Scan for the cell matching the given text and deliver its [x, y] coordinate at center. 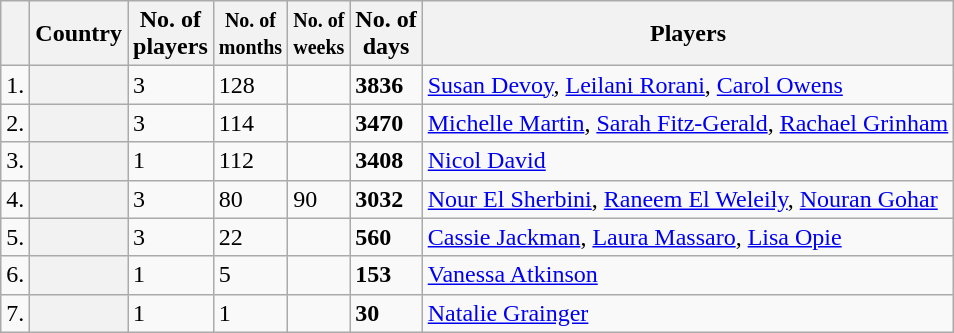
3836 [386, 85]
128 [250, 85]
Country [79, 34]
153 [386, 275]
4. [16, 199]
1. [16, 85]
22 [250, 237]
5. [16, 237]
No. ofweeks [319, 34]
Nour El Sherbini, Raneem El Weleily, Nouran Gohar [688, 199]
6. [16, 275]
3032 [386, 199]
No. ofdays [386, 34]
30 [386, 313]
560 [386, 237]
No. ofplayers [171, 34]
3. [16, 161]
5 [250, 275]
114 [250, 123]
Cassie Jackman, Laura Massaro, Lisa Opie [688, 237]
112 [250, 161]
80 [250, 199]
Vanessa Atkinson [688, 275]
Susan Devoy, Leilani Rorani, Carol Owens [688, 85]
Players [688, 34]
No. ofmonths [250, 34]
Natalie Grainger [688, 313]
2. [16, 123]
7. [16, 313]
90 [319, 199]
Nicol David [688, 161]
3408 [386, 161]
3470 [386, 123]
Michelle Martin, Sarah Fitz-Gerald, Rachael Grinham [688, 123]
